Scan for the cell matching the given text and deliver its (X, Y) coordinate at center. 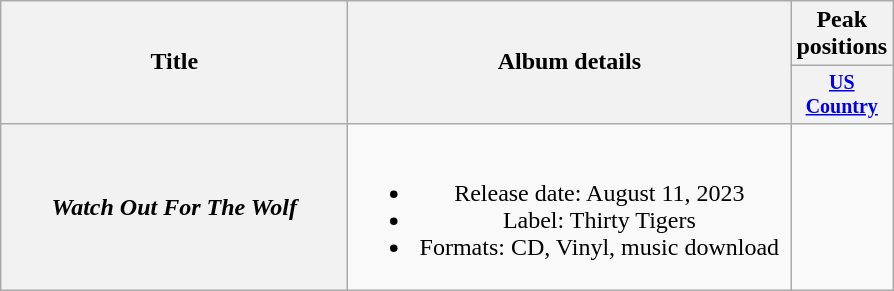
Release date: August 11, 2023Label: Thirty TigersFormats: CD, Vinyl, music download (570, 206)
Watch Out For The Wolf (174, 206)
Album details (570, 62)
Title (174, 62)
US Country (842, 94)
Peak positions (842, 34)
